Provide the [X, Y] coordinate of the cell's center where the given text is located.  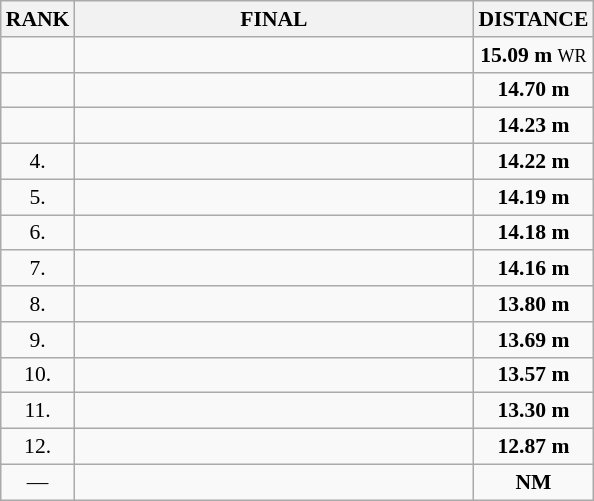
15.09 m WR [533, 55]
FINAL [274, 19]
14.19 m [533, 197]
13.80 m [533, 304]
8. [38, 304]
— [38, 482]
14.16 m [533, 269]
13.30 m [533, 411]
14.23 m [533, 126]
14.18 m [533, 233]
12. [38, 447]
DISTANCE [533, 19]
NM [533, 482]
11. [38, 411]
14.22 m [533, 162]
RANK [38, 19]
6. [38, 233]
5. [38, 197]
13.69 m [533, 340]
7. [38, 269]
9. [38, 340]
4. [38, 162]
14.70 m [533, 90]
13.57 m [533, 375]
10. [38, 375]
12.87 m [533, 447]
